Search for the cell housing the specified text and yield its (X, Y) center coordinate. 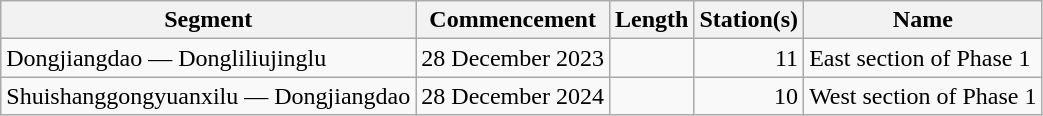
28 December 2023 (513, 58)
Station(s) (749, 20)
Commencement (513, 20)
10 (749, 96)
28 December 2024 (513, 96)
Shuishanggongyuanxilu — Dongjiangdao (208, 96)
East section of Phase 1 (923, 58)
Name (923, 20)
Segment (208, 20)
Dongjiangdao — Dongliliujinglu (208, 58)
West section of Phase 1 (923, 96)
Length (651, 20)
11 (749, 58)
